Scan for the cell matching the given text and deliver its (X, Y) coordinate at center. 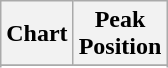
PeakPosition (120, 34)
Chart (37, 34)
